Detect which cell encompasses the target text, then output its [x, y] center coordinate. 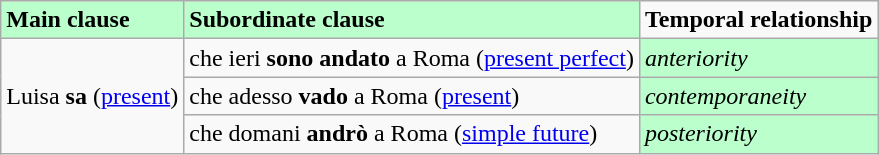
anteriority [758, 58]
che adesso vado a Roma (present) [412, 96]
posteriority [758, 134]
Subordinate clause [412, 20]
Temporal relationship [758, 20]
contemporaneity [758, 96]
che domani andrò a Roma (simple future) [412, 134]
Luisa sa (present) [92, 96]
che ieri sono andato a Roma (present perfect) [412, 58]
Main clause [92, 20]
